Locate the cell with the specified text and output its (x, y) center coordinate. 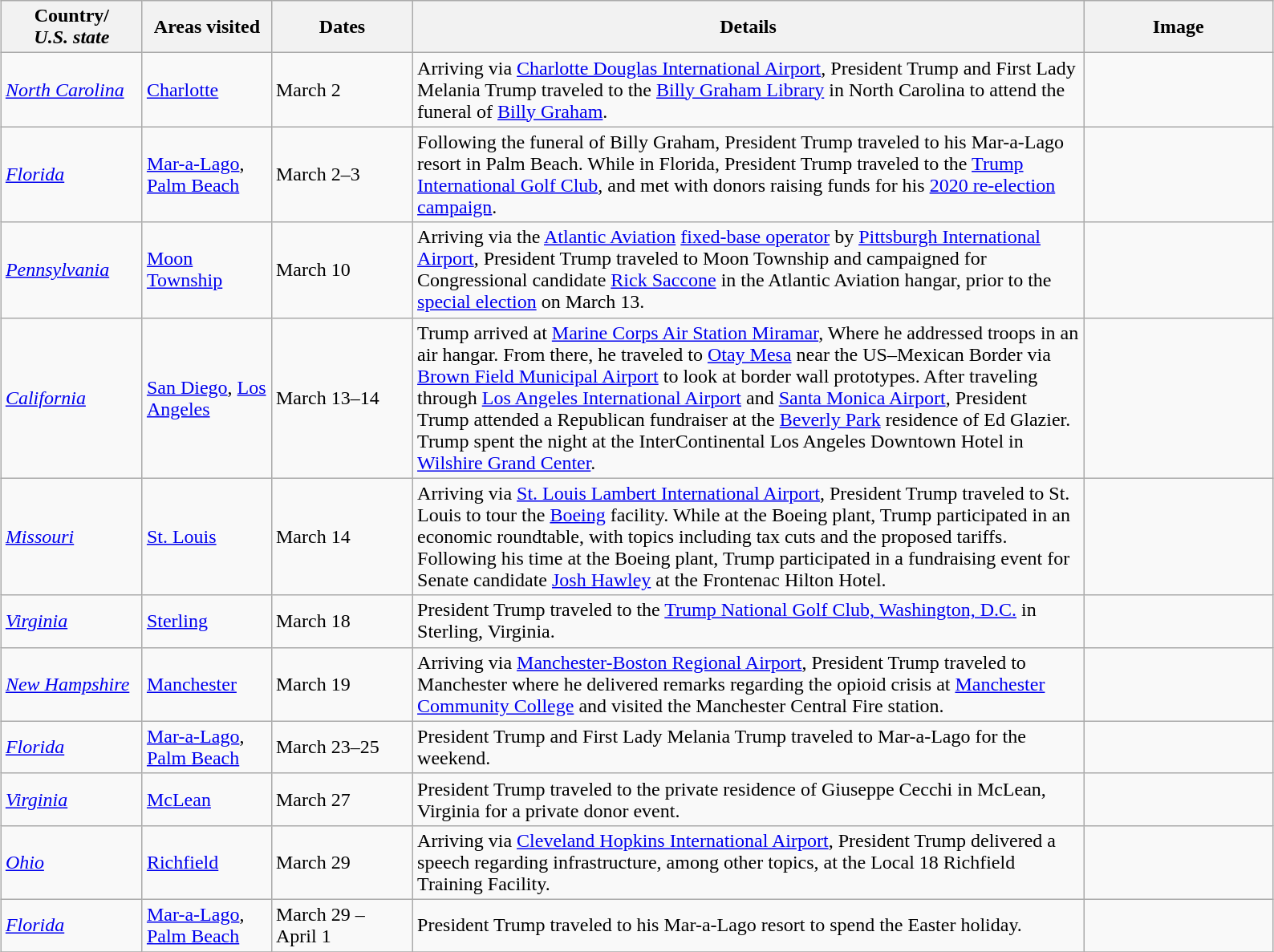
Missouri (71, 537)
Sterling (207, 621)
New Hampshire (71, 684)
Manchester (207, 684)
March 27 (342, 799)
Ohio (71, 862)
March 29 – April 1 (342, 926)
McLean (207, 799)
St. Louis (207, 537)
California (71, 398)
March 23–25 (342, 747)
Image (1179, 27)
March 2 (342, 90)
North Carolina (71, 90)
March 18 (342, 621)
Richfield (207, 862)
March 2–3 (342, 175)
Pennsylvania (71, 269)
San Diego, Los Angeles (207, 398)
March 19 (342, 684)
Country/U.S. state (71, 27)
Dates (342, 27)
Moon Township (207, 269)
President Trump and First Lady Melania Trump traveled to Mar-a-Lago for the weekend. (749, 747)
March 10 (342, 269)
Charlotte (207, 90)
March 14 (342, 537)
March 13–14 (342, 398)
President Trump traveled to the private residence of Giuseppe Cecchi in McLean, Virginia for a private donor event. (749, 799)
March 29 (342, 862)
Details (749, 27)
President Trump traveled to the Trump National Golf Club, Washington, D.C. in Sterling, Virginia. (749, 621)
President Trump traveled to his Mar-a-Lago resort to spend the Easter holiday. (749, 926)
Areas visited (207, 27)
